Output the (x, y) coordinate of the center of the cell containing the given text.  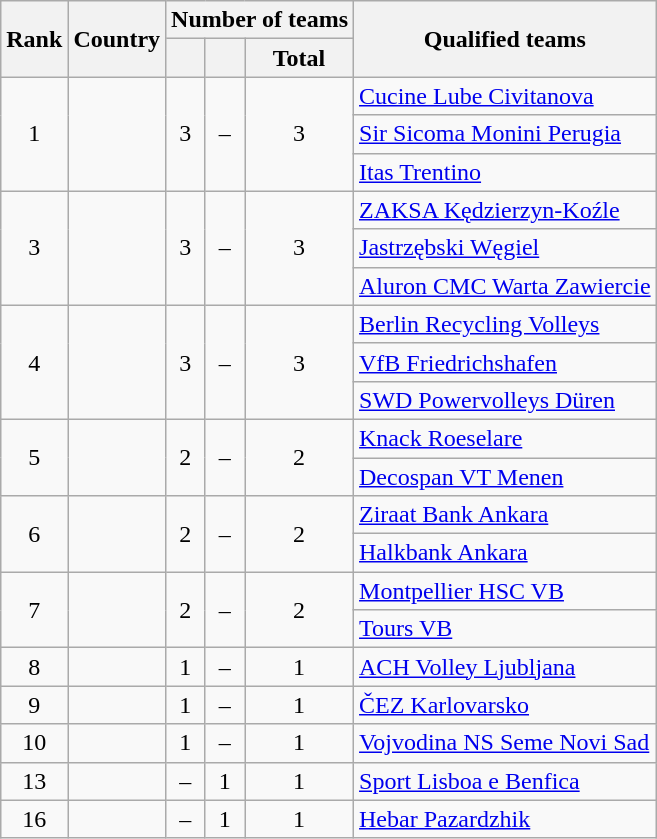
16 (34, 819)
Cucine Lube Civitanova (506, 96)
5 (34, 457)
10 (34, 743)
Decospan VT Menen (506, 477)
Itas Trentino (506, 172)
SWD Powervolleys Düren (506, 400)
Jastrzębski Węgiel (506, 248)
Sir Sicoma Monini Perugia (506, 134)
Sport Lisboa e Benfica (506, 781)
Total (300, 58)
Rank (34, 39)
ZAKSA Kędzierzyn-Koźle (506, 210)
Ziraat Bank Ankara (506, 515)
Montpellier HSC VB (506, 591)
4 (34, 362)
9 (34, 705)
Halkbank Ankara (506, 553)
8 (34, 667)
Hebar Pazardzhik (506, 819)
7 (34, 610)
Aluron CMC Warta Zawiercie (506, 286)
Qualified teams (506, 39)
6 (34, 534)
Berlin Recycling Volleys (506, 324)
Vojvodina NS Seme Novi Sad (506, 743)
ACH Volley Ljubljana (506, 667)
VfB Friedrichshafen (506, 362)
Knack Roeselare (506, 438)
Number of teams (260, 20)
Tours VB (506, 629)
Country (117, 39)
13 (34, 781)
ČEZ Karlovarsko (506, 705)
